Locate the cell with the specified text and output its [X, Y] center coordinate. 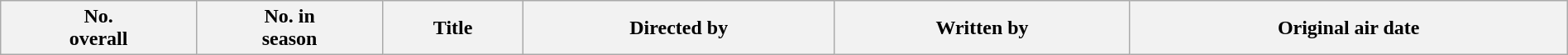
Directed by [678, 28]
Original air date [1348, 28]
Written by [982, 28]
Title [453, 28]
No.overall [99, 28]
No. inseason [289, 28]
